Detect which cell encompasses the target text, then output its [x, y] center coordinate. 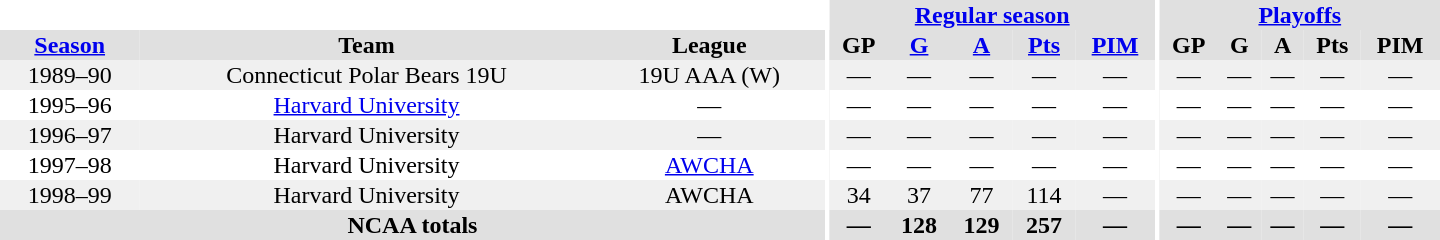
Season [70, 45]
Regular season [992, 15]
1998–99 [70, 195]
NCAA totals [412, 225]
1996–97 [70, 135]
1995–96 [70, 105]
37 [919, 195]
257 [1044, 225]
19U AAA (W) [710, 75]
Connecticut Polar Bears 19U [366, 75]
114 [1044, 195]
Playoffs [1300, 15]
League [710, 45]
77 [981, 195]
Team [366, 45]
34 [859, 195]
129 [981, 225]
1989–90 [70, 75]
1997–98 [70, 165]
128 [919, 225]
